Scan for the cell matching the given text and deliver its [X, Y] coordinate at center. 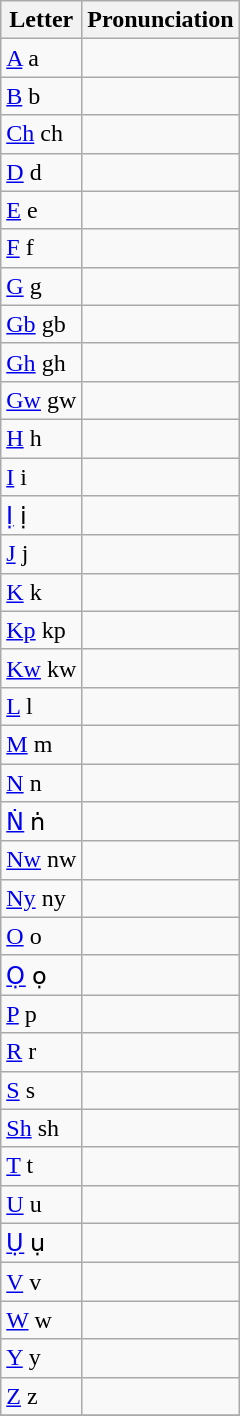
Pronunciation [160, 20]
N n [42, 783]
S s [42, 1090]
U u [42, 1204]
P p [42, 1014]
Kw kw [42, 668]
K k [42, 592]
Z z [42, 1396]
Gh gh [42, 362]
J j [42, 554]
H h [42, 438]
Kp kp [42, 630]
R r [42, 1052]
O o [42, 936]
Ọ ọ [42, 975]
Gw gw [42, 400]
A a [42, 58]
Ch ch [42, 134]
L l [42, 706]
Ụ ụ [42, 1243]
Ṅ ṅ [42, 822]
T t [42, 1166]
B b [42, 96]
Y y [42, 1358]
Ị ị [42, 516]
G g [42, 286]
Ny ny [42, 898]
Letter [42, 20]
Nw nw [42, 860]
D d [42, 172]
M m [42, 744]
E e [42, 210]
Gb gb [42, 324]
W w [42, 1320]
F f [42, 248]
Sh sh [42, 1128]
V v [42, 1282]
I i [42, 477]
